Identify which cell holds the provided text, then report its [X, Y] central coordinate. 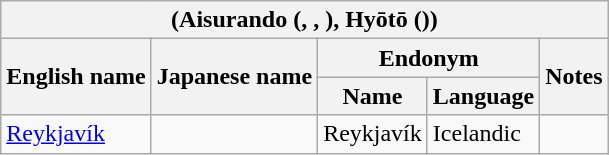
Language [483, 96]
English name [76, 77]
Notes [574, 77]
Japanese name [234, 77]
Name [373, 96]
Icelandic [483, 134]
Endonym [429, 58]
(Aisurando (, , ), Hyōtō ()) [304, 20]
